Locate the cell with the specified text and output its (X, Y) center coordinate. 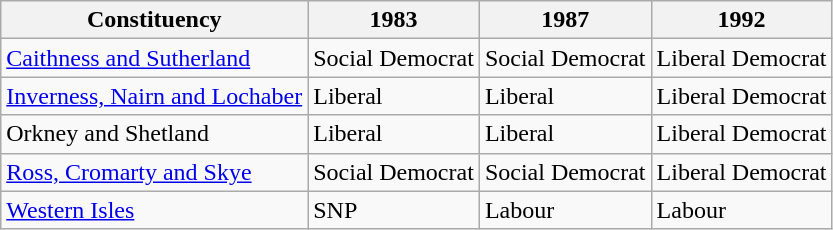
Western Isles (154, 210)
SNP (394, 210)
1987 (565, 20)
1992 (742, 20)
Orkney and Shetland (154, 134)
Caithness and Sutherland (154, 58)
Inverness, Nairn and Lochaber (154, 96)
1983 (394, 20)
Constituency (154, 20)
Ross, Cromarty and Skye (154, 172)
